From the cell containing the given text, extract its center point as (x, y) coordinate. 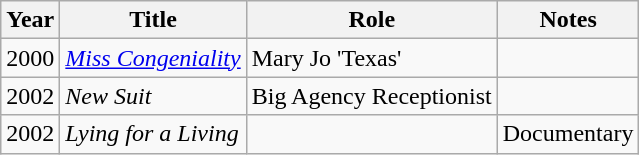
Role (372, 20)
Title (153, 20)
Documentary (568, 134)
Big Agency Receptionist (372, 96)
Year (30, 20)
New Suit (153, 96)
2000 (30, 58)
Lying for a Living (153, 134)
Mary Jo 'Texas' (372, 58)
Notes (568, 20)
Miss Congeniality (153, 58)
